Output the (x, y) coordinate of the center of the cell containing the given text.  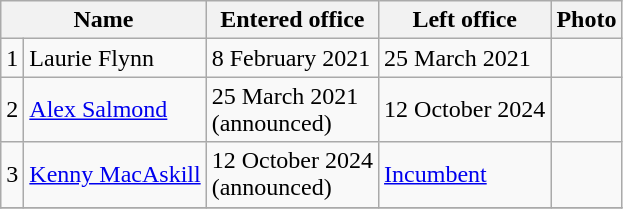
12 October 2024(announced) (292, 174)
Laurie Flynn (115, 58)
8 February 2021 (292, 58)
12 October 2024 (465, 110)
Left office (465, 20)
Photo (586, 20)
Entered office (292, 20)
Alex Salmond (115, 110)
Kenny MacAskill (115, 174)
Incumbent (465, 174)
25 March 2021(announced) (292, 110)
2 (12, 110)
25 March 2021 (465, 58)
1 (12, 58)
3 (12, 174)
Name (104, 20)
